Extract the (X, Y) coordinate from the center of the cell holding the provided text.  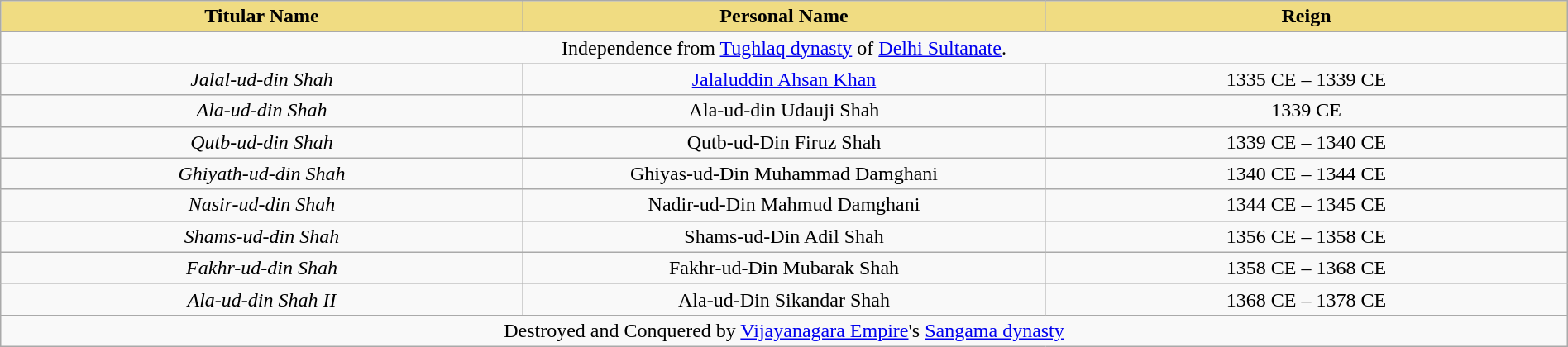
Titular Name (262, 17)
Ala-ud-din Udauji Shah (784, 111)
Fakhr-ud-din Shah (262, 268)
Qutb-ud-din Shah (262, 142)
Independence from Tughlaq dynasty of Delhi Sultanate. (784, 48)
1335 CE – 1339 CE (1307, 79)
Ala-ud-din Shah (262, 111)
1344 CE – 1345 CE (1307, 205)
1339 CE – 1340 CE (1307, 142)
1356 CE – 1358 CE (1307, 236)
Destroyed and Conquered by Vijayanagara Empire's Sangama dynasty (784, 330)
1339 CE (1307, 111)
Reign (1307, 17)
Qutb-ud-Din Firuz Shah (784, 142)
Jalaluddin Ahsan Khan (784, 79)
Fakhr-ud-Din Mubarak Shah (784, 268)
Ala-ud-Din Sikandar Shah (784, 299)
Ghiyas-ud-Din Muhammad Damghani (784, 173)
Ghiyath-ud-din Shah (262, 173)
Jalal-ud-din Shah (262, 79)
1368 CE – 1378 CE (1307, 299)
Ala-ud-din Shah II (262, 299)
Shams-ud-din Shah (262, 236)
1358 CE – 1368 CE (1307, 268)
Shams-ud-Din Adil Shah (784, 236)
Nasir-ud-din Shah (262, 205)
Nadir-ud-Din Mahmud Damghani (784, 205)
Personal Name (784, 17)
1340 CE – 1344 CE (1307, 173)
